Detect which cell encompasses the target text, then output its [x, y] center coordinate. 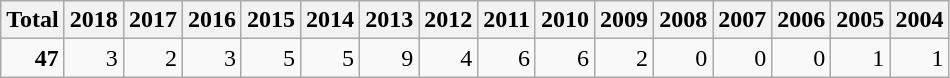
2014 [330, 20]
2004 [920, 20]
2012 [448, 20]
2007 [742, 20]
9 [390, 58]
2017 [152, 20]
2006 [802, 20]
4 [448, 58]
47 [33, 58]
2009 [624, 20]
Total [33, 20]
2011 [507, 20]
2008 [684, 20]
2010 [564, 20]
2015 [270, 20]
2005 [860, 20]
2018 [94, 20]
2013 [390, 20]
2016 [212, 20]
